Capture the cell that displays the provided text and extract its [x, y] central coordinate. 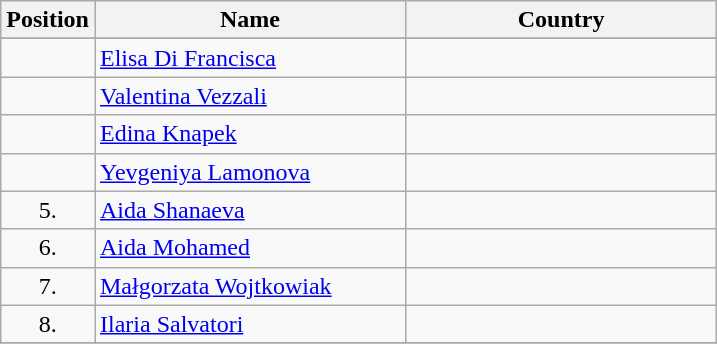
Aida Mohamed [250, 248]
Name [250, 20]
Edina Knapek [250, 134]
Country [562, 20]
Yevgeniya Lamonova [250, 172]
Elisa Di Francisca [250, 58]
Valentina Vezzali [250, 96]
Ilaria Salvatori [250, 324]
Position [48, 20]
7. [48, 286]
6. [48, 248]
8. [48, 324]
Aida Shanaeva [250, 210]
5. [48, 210]
Małgorzata Wojtkowiak [250, 286]
